Provide the [X, Y] coordinate of the cell's center where the given text is located.  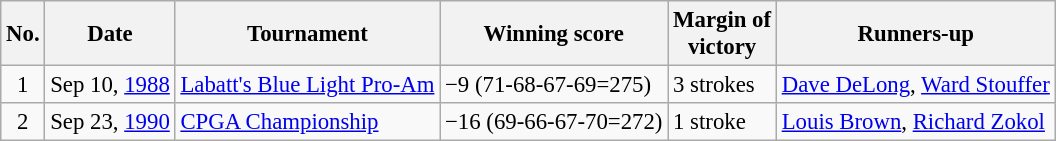
Dave DeLong, Ward Stouffer [916, 85]
Sep 23, 1990 [110, 122]
3 strokes [722, 85]
Runners-up [916, 34]
Labatt's Blue Light Pro-Am [308, 85]
Margin ofvictory [722, 34]
1 [23, 85]
−9 (71-68-67-69=275) [554, 85]
Tournament [308, 34]
Louis Brown, Richard Zokol [916, 122]
1 stroke [722, 122]
No. [23, 34]
2 [23, 122]
CPGA Championship [308, 122]
Winning score [554, 34]
Date [110, 34]
−16 (69-66-67-70=272) [554, 122]
Sep 10, 1988 [110, 85]
